Provide the [x, y] coordinate of the cell's center where the given text is located.  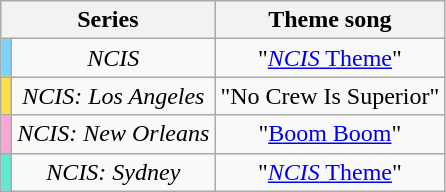
Series [108, 20]
"Boom Boom" [330, 134]
"No Crew Is Superior" [330, 96]
NCIS [114, 58]
NCIS: Sydney [114, 172]
NCIS: New Orleans [114, 134]
Theme song [330, 20]
NCIS: Los Angeles [114, 96]
